Capture the cell that displays the provided text and extract its [x, y] central coordinate. 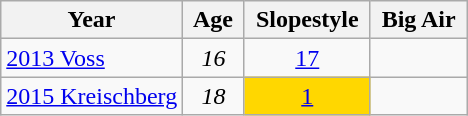
2013 Voss [92, 58]
2015 Kreischberg [92, 96]
16 [214, 58]
17 [307, 58]
Age [214, 20]
18 [214, 96]
Year [92, 20]
Big Air [418, 20]
Slopestyle [307, 20]
1 [307, 96]
